Pinpoint the cell where the given text exists, returning its (x, y) midpoint coordinate. 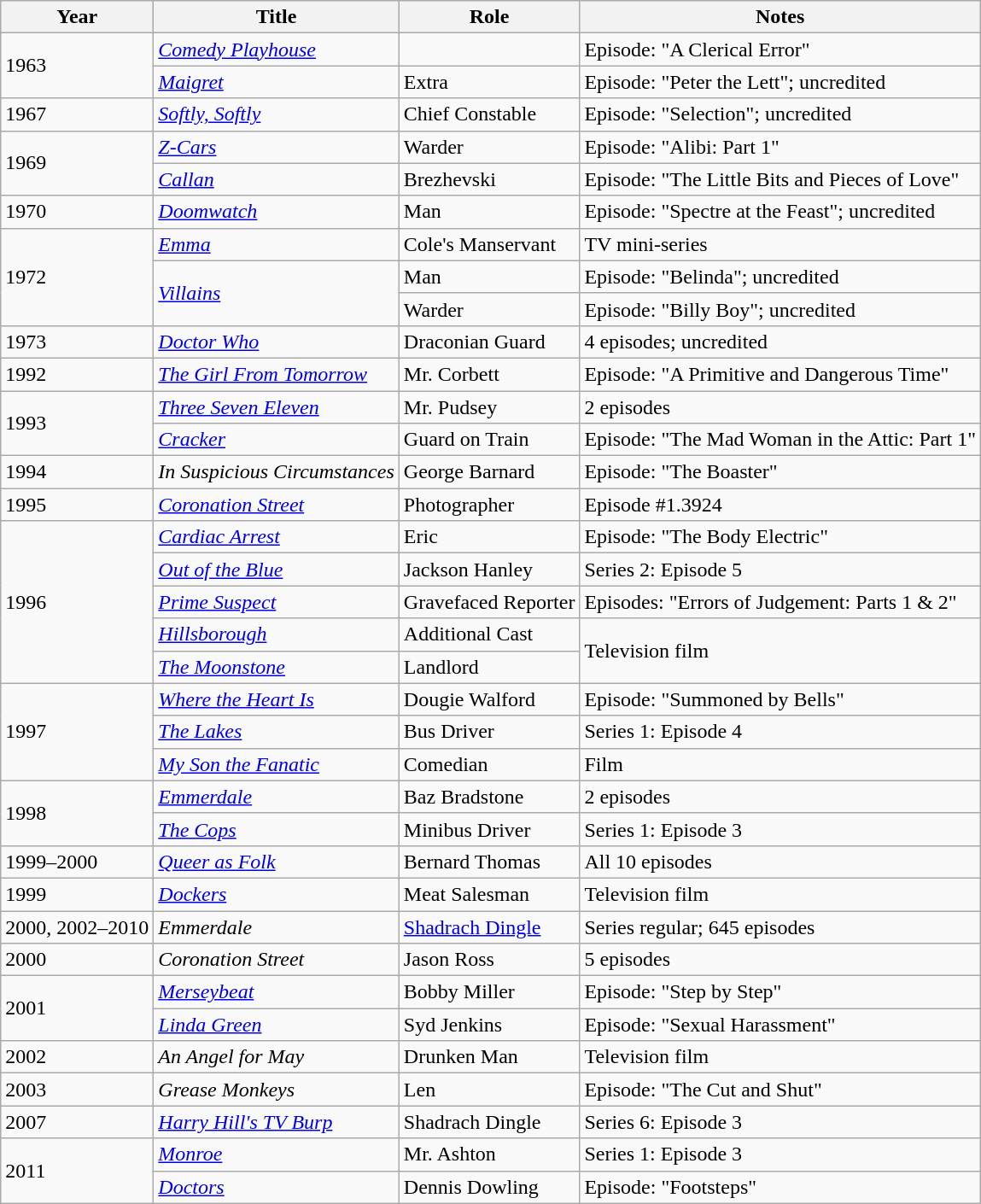
Year (77, 17)
Series 6: Episode 3 (780, 1122)
Cole's Manservant (489, 244)
Doctor Who (277, 342)
Dennis Dowling (489, 1187)
Hillsborough (277, 634)
1993 (77, 424)
Mr. Corbett (489, 374)
Episode: "Selection"; uncredited (780, 114)
Dougie Walford (489, 699)
Jason Ross (489, 960)
Episode: "Alibi: Part 1" (780, 147)
Extra (489, 82)
Meat Salesman (489, 894)
Episode: "The Cut and Shut" (780, 1090)
Mr. Ashton (489, 1154)
1997 (77, 732)
Notes (780, 17)
Additional Cast (489, 634)
Draconian Guard (489, 342)
Linda Green (277, 1025)
5 episodes (780, 960)
Mr. Pudsey (489, 407)
Photographer (489, 505)
Episode: "Summoned by Bells" (780, 699)
Drunken Man (489, 1057)
2011 (77, 1171)
An Angel for May (277, 1057)
Series 2: Episode 5 (780, 570)
Brezhevski (489, 179)
Maigret (277, 82)
Minibus Driver (489, 829)
Episode: "Spectre at the Feast"; uncredited (780, 212)
Bernard Thomas (489, 862)
Episode: "The Boaster" (780, 472)
1969 (77, 163)
Role (489, 17)
Emma (277, 244)
2000 (77, 960)
1999 (77, 894)
Episode #1.3924 (780, 505)
1999–2000 (77, 862)
Comedy Playhouse (277, 50)
All 10 episodes (780, 862)
1998 (77, 813)
4 episodes; uncredited (780, 342)
2001 (77, 1008)
Syd Jenkins (489, 1025)
2000, 2002–2010 (77, 926)
Softly, Softly (277, 114)
1992 (77, 374)
TV mini-series (780, 244)
Episode: "Sexual Harassment" (780, 1025)
Film (780, 764)
Bus Driver (489, 732)
1970 (77, 212)
Villains (277, 293)
George Barnard (489, 472)
Episode: "A Clerical Error" (780, 50)
Episodes: "Errors of Judgement: Parts 1 & 2" (780, 602)
Gravefaced Reporter (489, 602)
Cracker (277, 440)
Merseybeat (277, 992)
Cardiac Arrest (277, 537)
Dockers (277, 894)
Where the Heart Is (277, 699)
Doomwatch (277, 212)
In Suspicious Circumstances (277, 472)
Grease Monkeys (277, 1090)
Harry Hill's TV Burp (277, 1122)
1994 (77, 472)
Prime Suspect (277, 602)
Guard on Train (489, 440)
Series regular; 645 episodes (780, 926)
1973 (77, 342)
Title (277, 17)
1996 (77, 602)
Episode: "Step by Step" (780, 992)
Episode: "Footsteps" (780, 1187)
2002 (77, 1057)
The Moonstone (277, 667)
Len (489, 1090)
Series 1: Episode 4 (780, 732)
Episode: "A Primitive and Dangerous Time" (780, 374)
Comedian (489, 764)
Jackson Hanley (489, 570)
Three Seven Eleven (277, 407)
1995 (77, 505)
Z-Cars (277, 147)
Episode: "Peter the Lett"; uncredited (780, 82)
Baz Bradstone (489, 797)
My Son the Fanatic (277, 764)
Out of the Blue (277, 570)
Episode: "Billy Boy"; uncredited (780, 309)
1963 (77, 66)
Callan (277, 179)
Episode: "The Mad Woman in the Attic: Part 1" (780, 440)
Chief Constable (489, 114)
2003 (77, 1090)
Queer as Folk (277, 862)
1972 (77, 277)
Landlord (489, 667)
Episode: "The Little Bits and Pieces of Love" (780, 179)
1967 (77, 114)
Bobby Miller (489, 992)
Eric (489, 537)
Monroe (277, 1154)
Episode: "Belinda"; uncredited (780, 277)
The Girl From Tomorrow (277, 374)
The Lakes (277, 732)
Doctors (277, 1187)
Episode: "The Body Electric" (780, 537)
The Cops (277, 829)
2007 (77, 1122)
